From the cell containing the given text, extract its center point as [X, Y] coordinate. 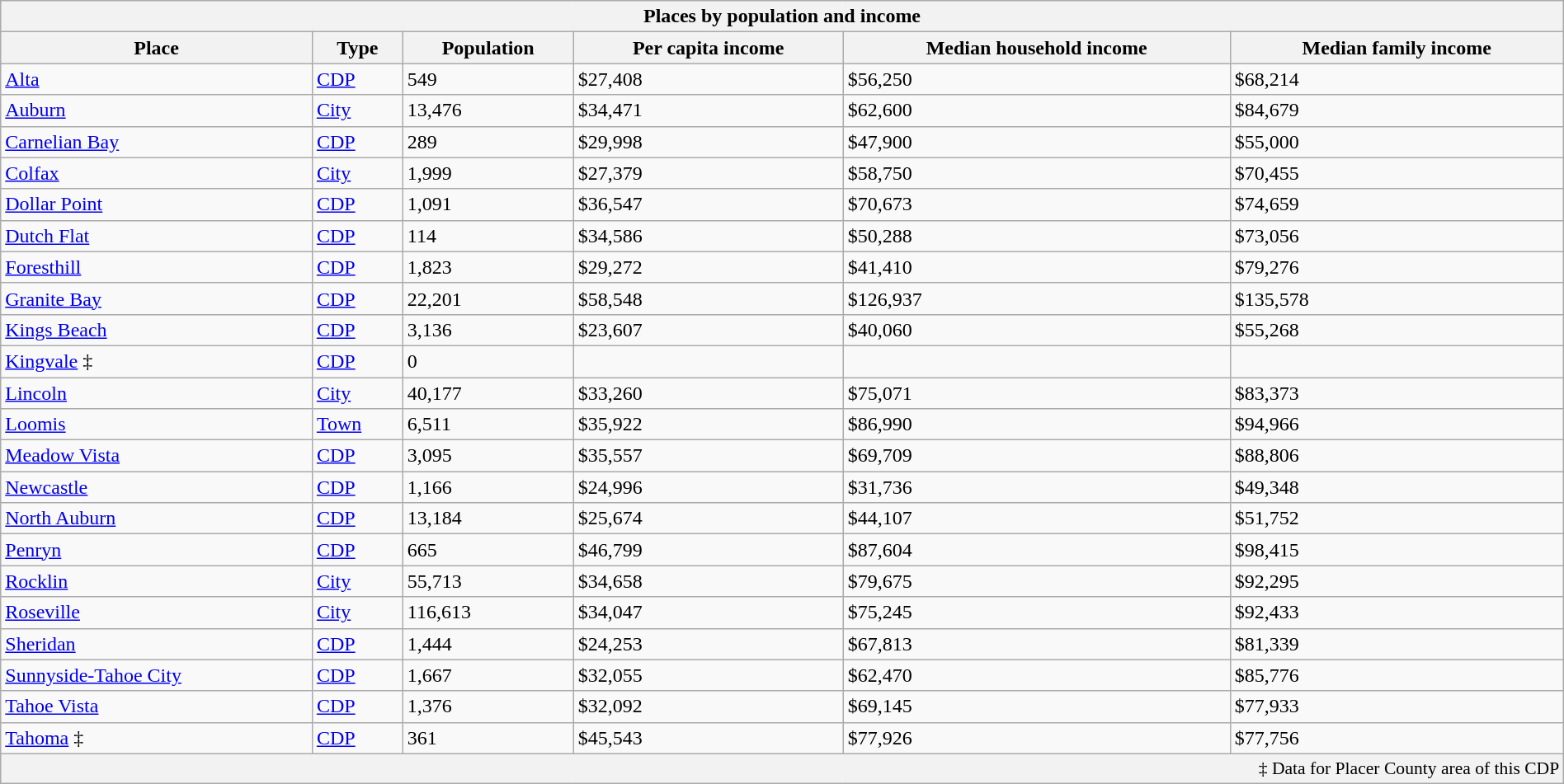
665 [488, 550]
Lincoln [157, 393]
$34,586 [708, 236]
289 [488, 142]
$44,107 [1036, 519]
$70,673 [1036, 204]
Kingvale ‡ [157, 361]
$85,776 [1397, 675]
549 [488, 79]
1,376 [488, 707]
$51,752 [1397, 519]
6,511 [488, 425]
$94,966 [1397, 425]
Auburn [157, 110]
Per capita income [708, 48]
$79,675 [1036, 581]
Population [488, 48]
55,713 [488, 581]
Newcastle [157, 487]
Type [357, 48]
$49,348 [1397, 487]
13,184 [488, 519]
Alta [157, 79]
$73,056 [1397, 236]
Sunnyside-Tahoe City [157, 675]
Town [357, 425]
$27,379 [708, 173]
0 [488, 361]
116,613 [488, 613]
Median family income [1397, 48]
$84,679 [1397, 110]
$126,937 [1036, 298]
$31,736 [1036, 487]
1,823 [488, 267]
$36,547 [708, 204]
$77,933 [1397, 707]
Place [157, 48]
$83,373 [1397, 393]
Meadow Vista [157, 456]
Loomis [157, 425]
3,136 [488, 330]
$98,415 [1397, 550]
Kings Beach [157, 330]
Roseville [157, 613]
$24,253 [708, 644]
Tahoe Vista [157, 707]
3,095 [488, 456]
$75,071 [1036, 393]
$40,060 [1036, 330]
1,091 [488, 204]
Granite Bay [157, 298]
$56,250 [1036, 79]
$55,000 [1397, 142]
$74,659 [1397, 204]
$29,272 [708, 267]
Dutch Flat [157, 236]
1,166 [488, 487]
$87,604 [1036, 550]
$77,756 [1397, 738]
22,201 [488, 298]
$34,047 [708, 613]
114 [488, 236]
$32,092 [708, 707]
Median household income [1036, 48]
$69,145 [1036, 707]
$35,922 [708, 425]
$27,408 [708, 79]
Carnelian Bay [157, 142]
361 [488, 738]
Foresthill [157, 267]
Colfax [157, 173]
$79,276 [1397, 267]
Penryn [157, 550]
Tahoma ‡ [157, 738]
$70,455 [1397, 173]
North Auburn [157, 519]
$68,214 [1397, 79]
$47,900 [1036, 142]
$92,295 [1397, 581]
$29,998 [708, 142]
13,476 [488, 110]
$25,674 [708, 519]
$58,548 [708, 298]
$46,799 [708, 550]
$58,750 [1036, 173]
1,667 [488, 675]
$77,926 [1036, 738]
1,444 [488, 644]
$135,578 [1397, 298]
$45,543 [708, 738]
$32,055 [708, 675]
$86,990 [1036, 425]
$69,709 [1036, 456]
$55,268 [1397, 330]
Dollar Point [157, 204]
Places by population and income [782, 16]
$67,813 [1036, 644]
$62,470 [1036, 675]
$92,433 [1397, 613]
Sheridan [157, 644]
$34,471 [708, 110]
$81,339 [1397, 644]
40,177 [488, 393]
$41,410 [1036, 267]
$24,996 [708, 487]
$50,288 [1036, 236]
‡ Data for Placer County area of this CDP [782, 768]
$23,607 [708, 330]
$62,600 [1036, 110]
$75,245 [1036, 613]
$33,260 [708, 393]
1,999 [488, 173]
$35,557 [708, 456]
$34,658 [708, 581]
$88,806 [1397, 456]
Rocklin [157, 581]
